Return the (x, y) coordinate for the center point of the cell that contains the specified text.  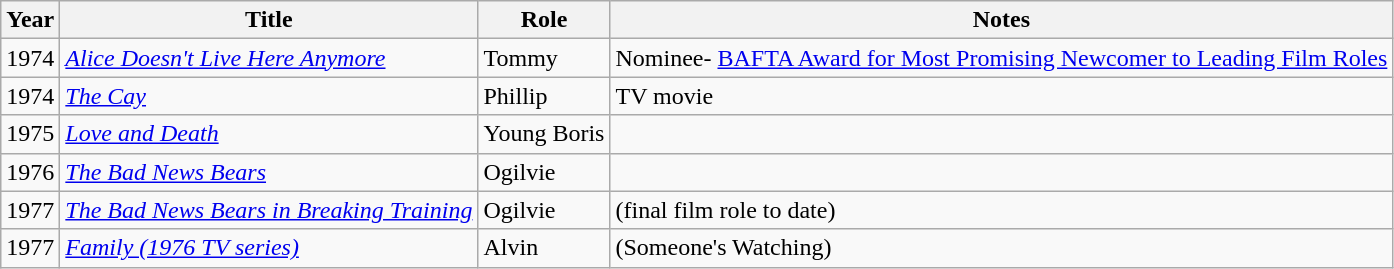
Young Boris (544, 134)
Family (1976 TV series) (269, 248)
The Bad News Bears (269, 172)
Year (30, 20)
(final film role to date) (1002, 210)
The Cay (269, 96)
Love and Death (269, 134)
Tommy (544, 58)
Alvin (544, 248)
1976 (30, 172)
Title (269, 20)
1975 (30, 134)
Notes (1002, 20)
Phillip (544, 96)
Alice Doesn't Live Here Anymore (269, 58)
Role (544, 20)
Nominee- BAFTA Award for Most Promising Newcomer to Leading Film Roles (1002, 58)
The Bad News Bears in Breaking Training (269, 210)
(Someone's Watching) (1002, 248)
TV movie (1002, 96)
